Detect which cell encompasses the target text, then output its [X, Y] center coordinate. 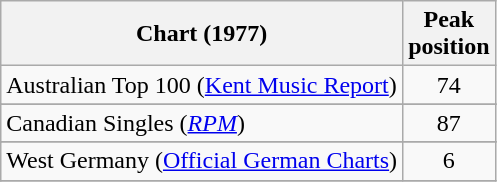
West Germany (Official German Charts) [202, 161]
87 [449, 123]
Canadian Singles (RPM) [202, 123]
Chart (1977) [202, 34]
Peakposition [449, 34]
Australian Top 100 (Kent Music Report) [202, 85]
6 [449, 161]
74 [449, 85]
